Extract the (x, y) coordinate from the center of the cell holding the provided text.  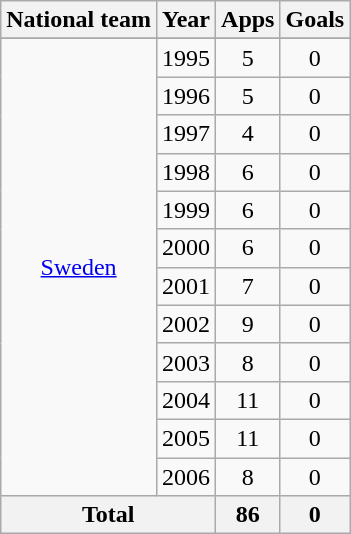
2004 (186, 400)
1999 (186, 210)
2005 (186, 438)
9 (248, 324)
7 (248, 286)
1997 (186, 134)
2003 (186, 362)
Apps (248, 20)
Year (186, 20)
2000 (186, 248)
4 (248, 134)
2002 (186, 324)
2001 (186, 286)
Goals (315, 20)
1995 (186, 58)
86 (248, 515)
1998 (186, 172)
Total (108, 515)
Sweden (79, 268)
National team (79, 20)
2006 (186, 477)
1996 (186, 96)
